For the text-containing cell, return its midpoint in [X, Y] coordinate format. 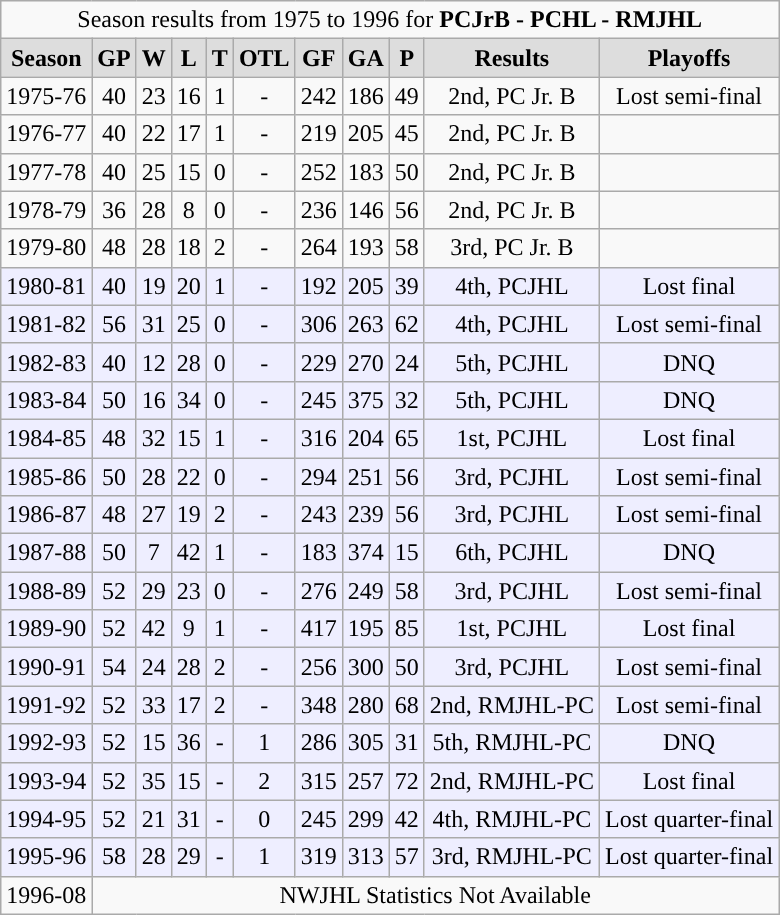
Results [512, 58]
193 [366, 248]
18 [188, 248]
5th, RMJHL-PC [512, 743]
1982-83 [46, 362]
1975-76 [46, 96]
1984-85 [46, 438]
6th, PCJHL [512, 553]
33 [154, 705]
204 [366, 438]
1986-87 [46, 515]
276 [318, 591]
GP [114, 58]
1981-82 [46, 324]
T [220, 58]
12 [154, 362]
186 [366, 96]
1977-78 [46, 172]
3rd, PC Jr. B [512, 248]
300 [366, 667]
GF [318, 58]
195 [366, 629]
375 [366, 400]
1996-08 [46, 895]
1983-84 [46, 400]
348 [318, 705]
299 [366, 819]
OTL [264, 58]
316 [318, 438]
20 [188, 286]
313 [366, 857]
21 [154, 819]
374 [366, 553]
264 [318, 248]
1985-86 [46, 477]
45 [406, 134]
65 [406, 438]
72 [406, 781]
8 [188, 210]
1989-90 [46, 629]
1994-95 [46, 819]
319 [318, 857]
GA [366, 58]
1980-81 [46, 286]
306 [318, 324]
85 [406, 629]
Season [46, 58]
1993-94 [46, 781]
68 [406, 705]
251 [366, 477]
35 [154, 781]
257 [366, 781]
239 [366, 515]
NWJHL Statistics Not Available [436, 895]
192 [318, 286]
1979-80 [46, 248]
57 [406, 857]
9 [188, 629]
4th, RMJHL-PC [512, 819]
54 [114, 667]
263 [366, 324]
242 [318, 96]
286 [318, 743]
1987-88 [46, 553]
3rd, RMJHL-PC [512, 857]
1995-96 [46, 857]
236 [318, 210]
280 [366, 705]
219 [318, 134]
Season results from 1975 to 1996 for PCJrB - PCHL - RMJHL [390, 20]
Playoffs [688, 58]
1992-93 [46, 743]
1976-77 [46, 134]
1990-91 [46, 667]
7 [154, 553]
249 [366, 591]
49 [406, 96]
243 [318, 515]
417 [318, 629]
27 [154, 515]
256 [318, 667]
L [188, 58]
305 [366, 743]
62 [406, 324]
146 [366, 210]
315 [318, 781]
1988-89 [46, 591]
252 [318, 172]
W [154, 58]
34 [188, 400]
39 [406, 286]
294 [318, 477]
270 [366, 362]
1978-79 [46, 210]
P [406, 58]
1991-92 [46, 705]
229 [318, 362]
